Return the (x, y) coordinate for the center point of the cell that contains the specified text.  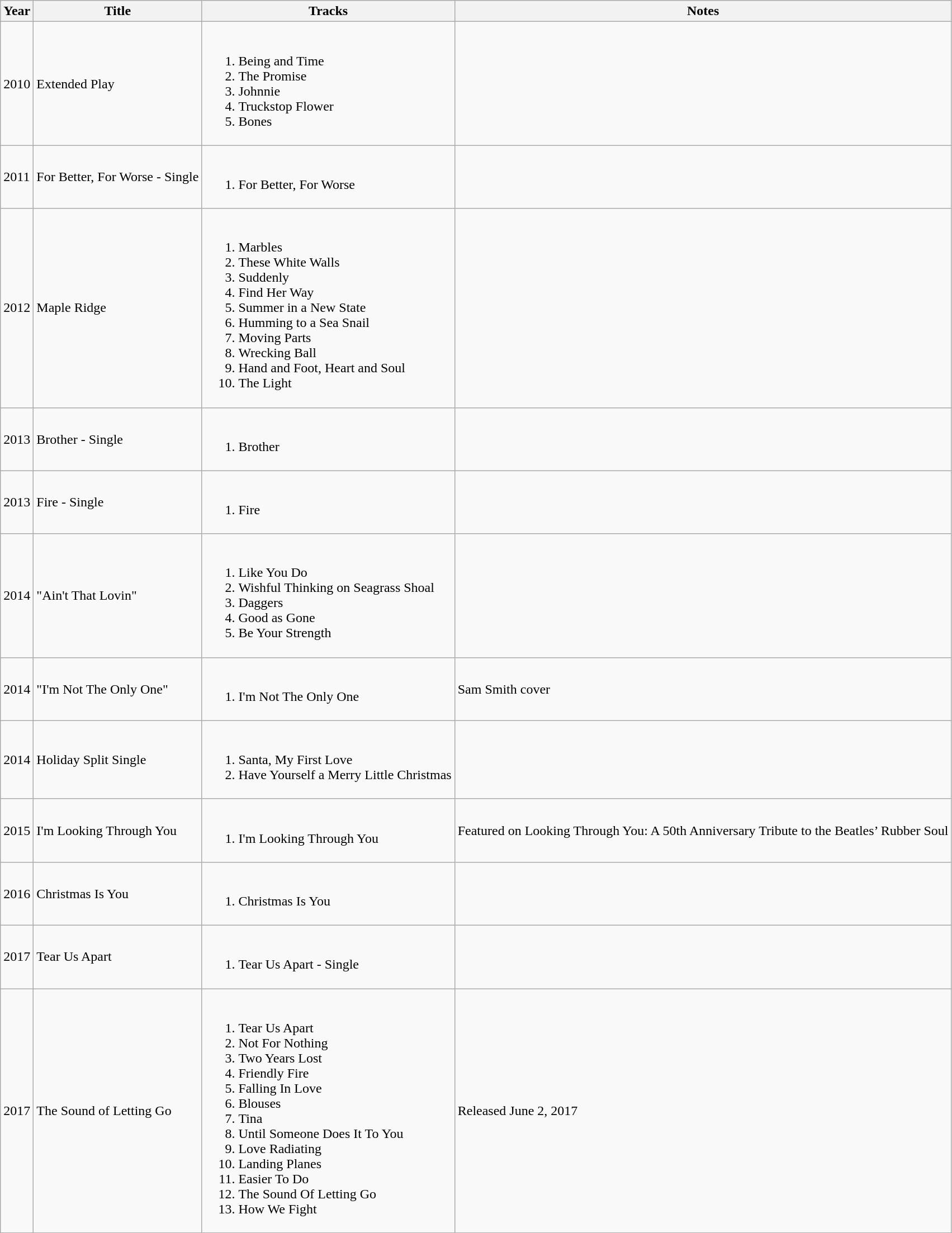
Sam Smith cover (703, 689)
Tear Us Apart (117, 957)
Released June 2, 2017 (703, 1110)
2011 (17, 177)
Brother (328, 439)
I'm Not The Only One (328, 689)
Fire - Single (117, 502)
Year (17, 11)
2010 (17, 84)
"I'm Not The Only One" (117, 689)
Santa, My First LoveHave Yourself a Merry Little Christmas (328, 760)
2016 (17, 893)
Holiday Split Single (117, 760)
"Ain't That Lovin" (117, 596)
For Better, For Worse - Single (117, 177)
2012 (17, 308)
The Sound of Letting Go (117, 1110)
Title (117, 11)
Featured on Looking Through You: A 50th Anniversary Tribute to the Beatles’ Rubber Soul (703, 831)
Tracks (328, 11)
2015 (17, 831)
Like You DoWishful Thinking on Seagrass ShoalDaggersGood as GoneBe Your Strength (328, 596)
Fire (328, 502)
Brother - Single (117, 439)
Maple Ridge (117, 308)
Extended Play (117, 84)
Tear Us Apart - Single (328, 957)
For Better, For Worse (328, 177)
Being and TimeThe PromiseJohnnieTruckstop FlowerBones (328, 84)
Notes (703, 11)
